Find where the given text appears and provide that cell's center as [x, y] coordinate. 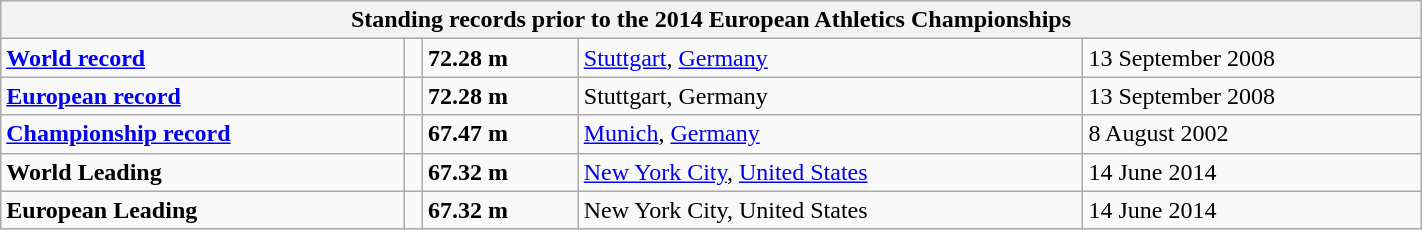
Championship record [202, 134]
World record [202, 58]
Standing records prior to the 2014 European Athletics Championships [711, 20]
European Leading [202, 210]
Munich, Germany [830, 134]
67.47 m [500, 134]
8 August 2002 [1252, 134]
World Leading [202, 172]
European record [202, 96]
